Output the (X, Y) coordinate of the center of the cell containing the given text.  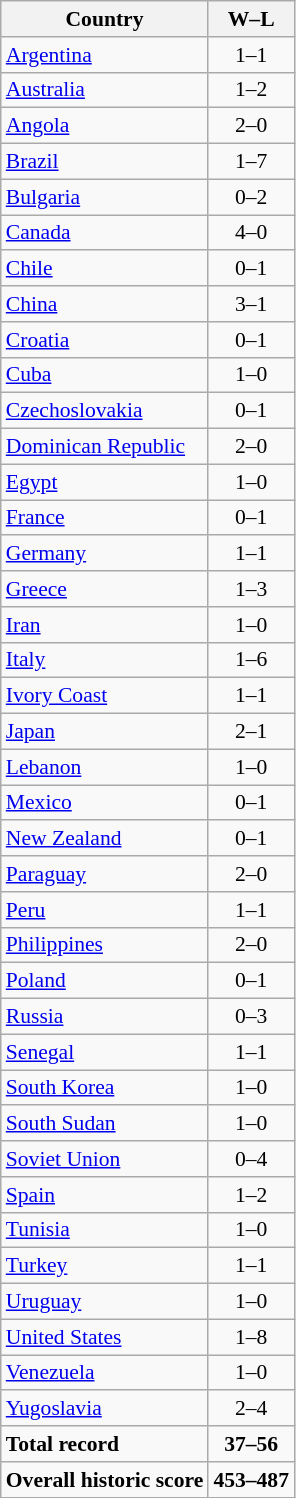
Philippines (105, 945)
1–3 (251, 589)
1–7 (251, 162)
Ivory Coast (105, 696)
Argentina (105, 55)
Cuba (105, 375)
United States (105, 1337)
France (105, 518)
South Korea (105, 1088)
3–1 (251, 304)
1–8 (251, 1337)
Yugoslavia (105, 1409)
Czechoslovakia (105, 411)
1–6 (251, 660)
W–L (251, 19)
Chile (105, 269)
Lebanon (105, 767)
Dominican Republic (105, 447)
Country (105, 19)
0–2 (251, 197)
Japan (105, 732)
0–3 (251, 1017)
Paraguay (105, 874)
Italy (105, 660)
2–4 (251, 1409)
Poland (105, 981)
Russia (105, 1017)
Soviet Union (105, 1159)
Venezuela (105, 1373)
Spain (105, 1195)
South Sudan (105, 1124)
Germany (105, 554)
0–4 (251, 1159)
Brazil (105, 162)
China (105, 304)
Overall historic score (105, 1480)
Canada (105, 233)
37–56 (251, 1444)
Peru (105, 910)
Bulgaria (105, 197)
Turkey (105, 1266)
Tunisia (105, 1230)
453–487 (251, 1480)
Iran (105, 625)
Croatia (105, 340)
4–0 (251, 233)
New Zealand (105, 839)
Angola (105, 126)
Total record (105, 1444)
Greece (105, 589)
Senegal (105, 1052)
Mexico (105, 803)
Australia (105, 90)
Egypt (105, 482)
Uruguay (105, 1302)
2–1 (251, 732)
